Identify which cell holds the provided text, then report its [x, y] central coordinate. 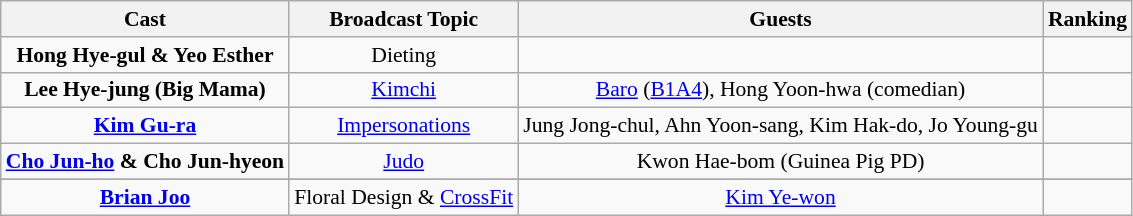
Cho Jun-ho & Cho Jun-hyeon [145, 162]
Impersonations [404, 126]
Broadcast Topic [404, 19]
Baro (B1A4), Hong Yoon-hwa (comedian) [780, 90]
Floral Design & CrossFit [404, 197]
Lee Hye-jung (Big Mama) [145, 90]
Kim Ye-won [780, 197]
Guests [780, 19]
Cast [145, 19]
Ranking [1088, 19]
Hong Hye-gul & Yeo Esther [145, 55]
Brian Joo [145, 197]
Jung Jong-chul, Ahn Yoon-sang, Kim Hak-do, Jo Young-gu [780, 126]
Kimchi [404, 90]
Kim Gu-ra [145, 126]
Judo [404, 162]
Dieting [404, 55]
Kwon Hae-bom (Guinea Pig PD) [780, 162]
